Provide the [X, Y] coordinate of the cell's center where the given text is located.  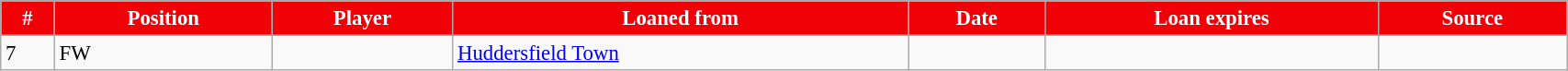
FW [164, 53]
Player [362, 18]
Loaned from [681, 18]
7 [28, 53]
Huddersfield Town [681, 53]
Position [164, 18]
Source [1472, 18]
Loan expires [1212, 18]
Date [977, 18]
# [28, 18]
